Capture the cell that displays the provided text and extract its (X, Y) central coordinate. 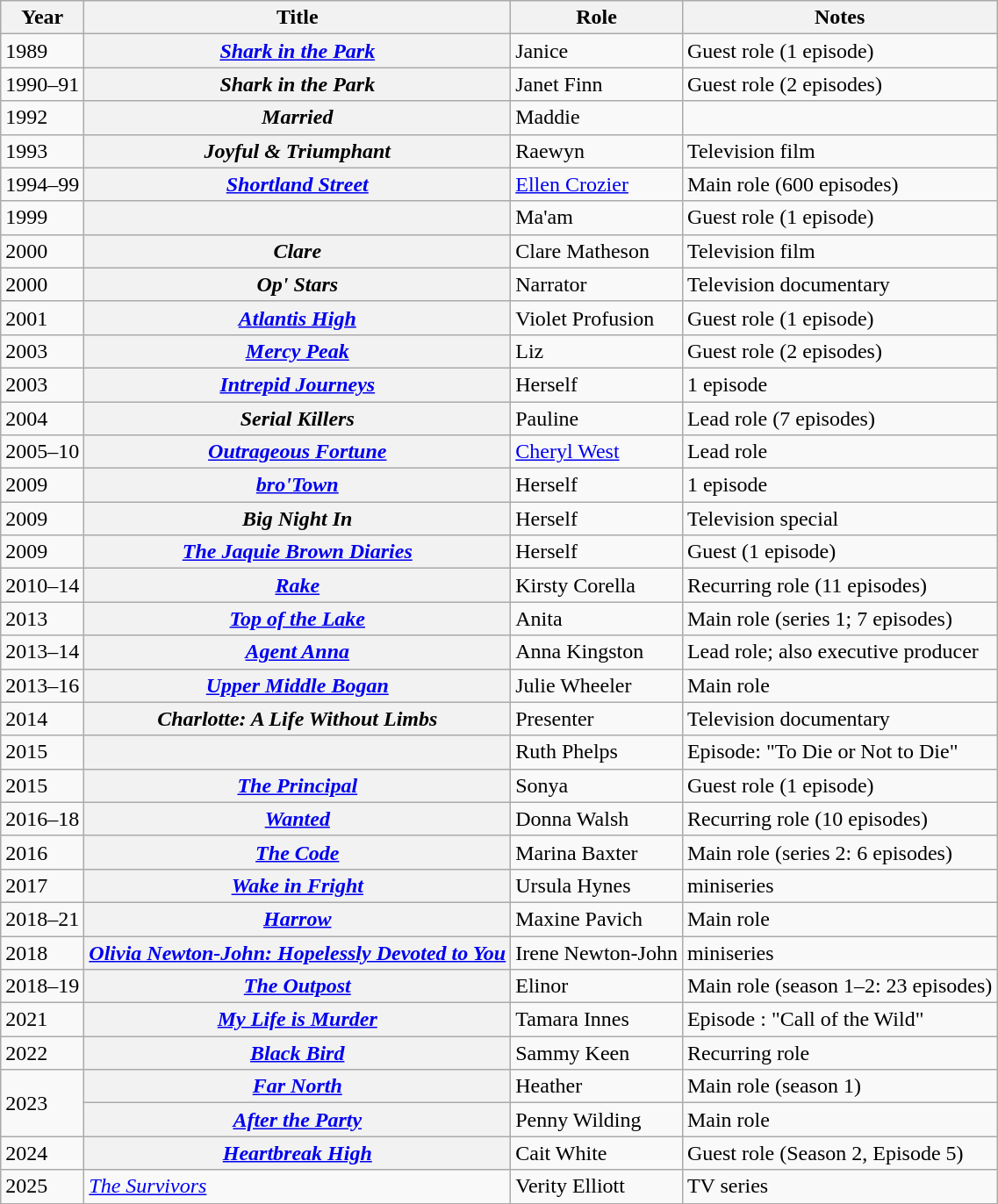
Joyful & Triumphant (298, 151)
Cheryl West (597, 452)
The Outpost (298, 986)
Ruth Phelps (597, 752)
Janet Finn (597, 84)
2016 (42, 852)
The Principal (298, 785)
Verity Elliott (597, 1186)
Notes (839, 18)
Elinor (597, 986)
Guest (1 episode) (839, 552)
Op' Stars (298, 284)
1993 (42, 151)
Liz (597, 351)
Wanted (298, 819)
The Jaquie Brown Diaries (298, 552)
Top of the Lake (298, 619)
Marina Baxter (597, 852)
Lead role; also executive producer (839, 652)
bro'Town (298, 485)
2024 (42, 1153)
Presenter (597, 719)
Maxine Pavich (597, 919)
Sonya (597, 785)
Penny Wilding (597, 1120)
2022 (42, 1053)
2018–19 (42, 986)
After the Party (298, 1120)
Agent Anna (298, 652)
2014 (42, 719)
2016–18 (42, 819)
Guest role (Season 2, Episode 5) (839, 1153)
2001 (42, 318)
2010–14 (42, 585)
My Life is Murder (298, 1020)
Charlotte: A Life Without Limbs (298, 719)
Clare (298, 251)
Black Bird (298, 1053)
Upper Middle Bogan (298, 685)
Rake (298, 585)
Harrow (298, 919)
Big Night In (298, 519)
Raewyn (597, 151)
Anna Kingston (597, 652)
Television special (839, 519)
Donna Walsh (597, 819)
Narrator (597, 284)
1992 (42, 118)
2004 (42, 419)
2005–10 (42, 452)
Janice (597, 51)
2025 (42, 1186)
Anita (597, 619)
2021 (42, 1020)
The Survivors (298, 1186)
Recurring role (10 episodes) (839, 819)
Tamara Innes (597, 1020)
Mercy Peak (298, 351)
Episode : "Call of the Wild" (839, 1020)
Role (597, 18)
Pauline (597, 419)
2018–21 (42, 919)
Lead role (7 episodes) (839, 419)
Title (298, 18)
1989 (42, 51)
Recurring role (839, 1053)
2013–16 (42, 685)
Far North (298, 1086)
TV series (839, 1186)
1994–99 (42, 184)
Atlantis High (298, 318)
Ma'am (597, 218)
Maddie (597, 118)
The Code (298, 852)
Julie Wheeler (597, 685)
1999 (42, 218)
2017 (42, 885)
Cait White (597, 1153)
Year (42, 18)
Heartbreak High (298, 1153)
Shortland Street (298, 184)
Main role (season 1) (839, 1086)
Recurring role (11 episodes) (839, 585)
Wake in Fright (298, 885)
2013–14 (42, 652)
1990–91 (42, 84)
Serial Killers (298, 419)
Intrepid Journeys (298, 384)
Ellen Crozier (597, 184)
2013 (42, 619)
Main role (600 episodes) (839, 184)
Lead role (839, 452)
Violet Profusion (597, 318)
Main role (series 1; 7 episodes) (839, 619)
Ursula Hynes (597, 885)
2018 (42, 952)
2023 (42, 1103)
Main role (series 2: 6 episodes) (839, 852)
Clare Matheson (597, 251)
Kirsty Corella (597, 585)
Olivia Newton-John: Hopelessly Devoted to You (298, 952)
Heather (597, 1086)
Episode: "To Die or Not to Die" (839, 752)
Sammy Keen (597, 1053)
Irene Newton-John (597, 952)
Married (298, 118)
Outrageous Fortune (298, 452)
Main role (season 1–2: 23 episodes) (839, 986)
